Return (x, y) of the center of cell containing provided text 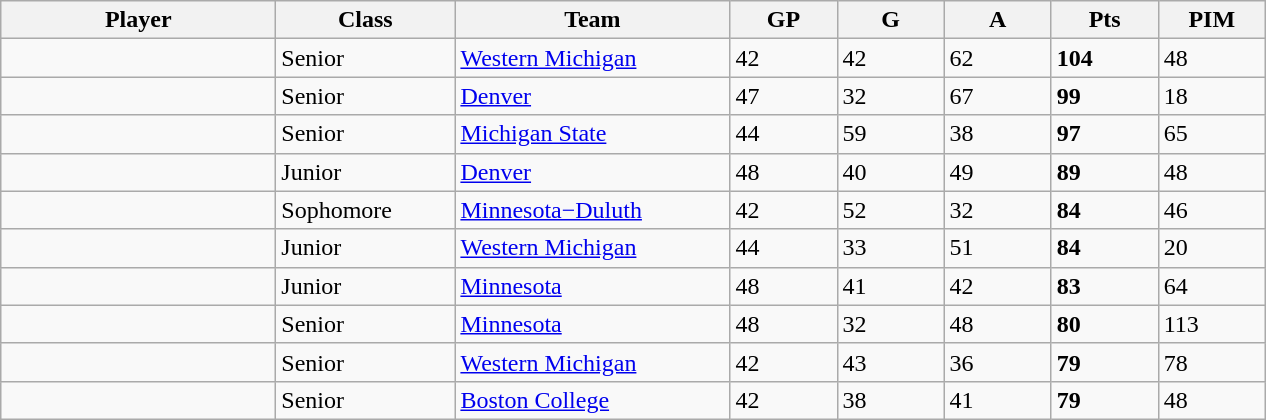
89 (1104, 172)
47 (784, 96)
Michigan State (592, 134)
Pts (1104, 20)
52 (890, 210)
104 (1104, 58)
PIM (1212, 20)
Team (592, 20)
43 (890, 362)
64 (1212, 286)
78 (1212, 362)
33 (890, 248)
G (890, 20)
18 (1212, 96)
Player (138, 20)
Sophomore (366, 210)
40 (890, 172)
67 (998, 96)
A (998, 20)
36 (998, 362)
46 (1212, 210)
GP (784, 20)
113 (1212, 324)
49 (998, 172)
80 (1104, 324)
65 (1212, 134)
99 (1104, 96)
Minnesota−Duluth (592, 210)
Class (366, 20)
51 (998, 248)
83 (1104, 286)
Boston College (592, 400)
62 (998, 58)
97 (1104, 134)
20 (1212, 248)
59 (890, 134)
